Extract the [x, y] coordinate from the center of the cell holding the provided text.  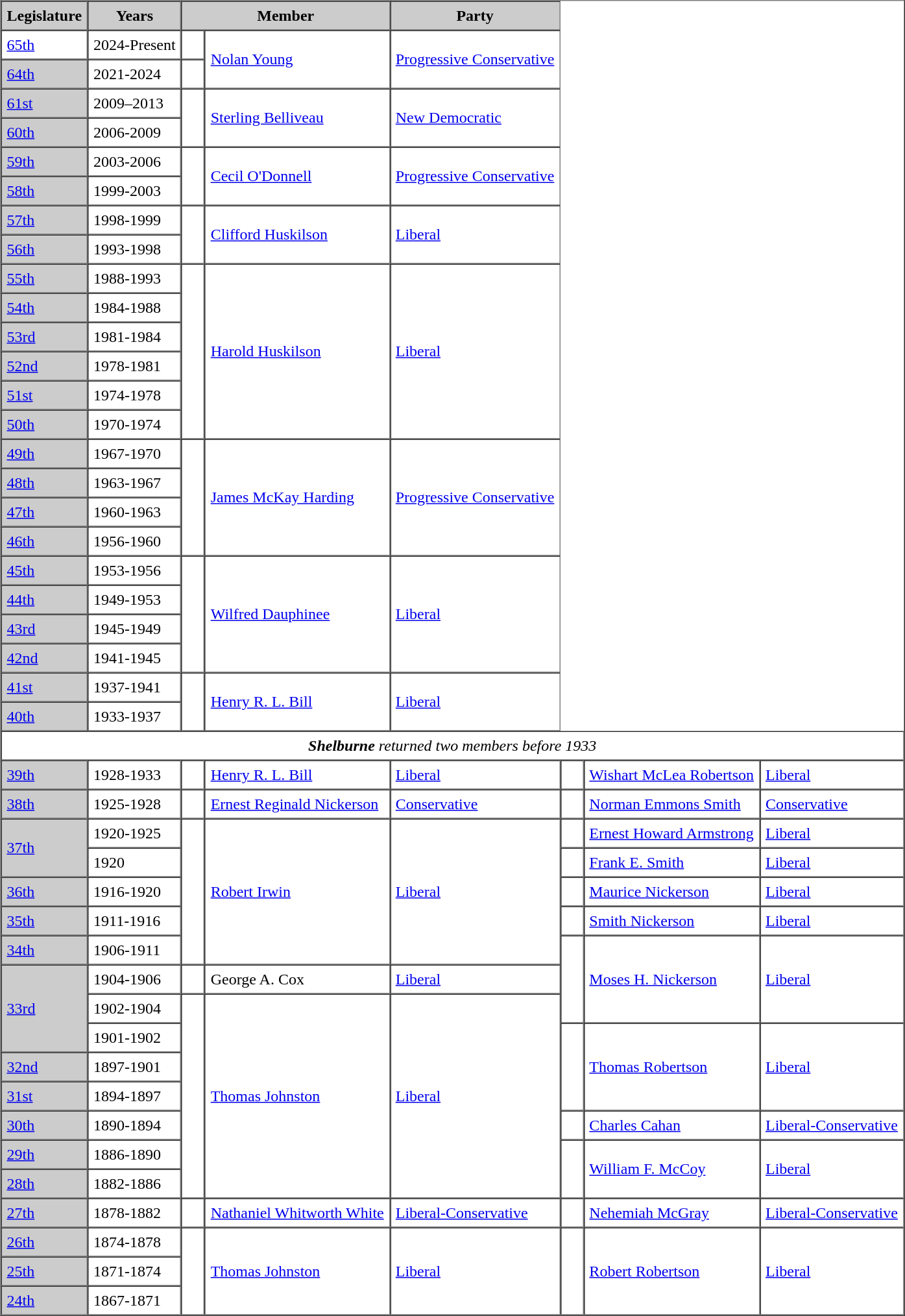
25th [45, 1271]
Charles Cahan [671, 1125]
42nd [45, 658]
52nd [45, 366]
1920-1925 [135, 833]
54th [45, 308]
55th [45, 278]
47th [45, 511]
Wilfred Dauphinee [297, 614]
William F. McCoy [671, 1169]
1894-1897 [135, 1095]
Party [475, 16]
Moses H. Nickerson [671, 980]
2009–2013 [135, 103]
34th [45, 950]
1970-1974 [135, 424]
2006-2009 [135, 132]
1937-1941 [135, 687]
1902-1904 [135, 1008]
1941-1945 [135, 658]
Harold Huskilson [297, 351]
44th [45, 600]
1967-1970 [135, 453]
45th [45, 570]
43rd [45, 628]
Nehemiah McGray [671, 1212]
1963-1967 [135, 483]
2003-2006 [135, 161]
Ernest Reginald Nickerson [297, 803]
48th [45, 483]
1978-1981 [135, 366]
1871-1874 [135, 1271]
28th [45, 1184]
51st [45, 395]
Robert Irwin [297, 892]
1882-1886 [135, 1184]
26th [45, 1242]
Nathaniel Whitworth White [297, 1212]
New Democratic [475, 117]
31st [45, 1095]
1974-1978 [135, 395]
58th [45, 191]
32nd [45, 1067]
Wishart McLea Robertson [671, 775]
1928-1933 [135, 775]
Smith Nickerson [671, 920]
1906-1911 [135, 950]
1911-1916 [135, 920]
Robert Robertson [671, 1272]
George A. Cox [297, 979]
Sterling Belliveau [297, 117]
2021-2024 [135, 74]
30th [45, 1125]
Nolan Young [297, 59]
1897-1901 [135, 1067]
65th [45, 44]
1933-1937 [135, 716]
Shelburne returned two members before 1933 [453, 745]
1878-1882 [135, 1212]
Frank E. Smith [671, 862]
41st [45, 687]
1999-2003 [135, 191]
59th [45, 161]
Member [285, 16]
2024-Present [135, 44]
60th [45, 132]
1904-1906 [135, 979]
Years [135, 16]
37th [45, 848]
1925-1928 [135, 803]
Thomas Robertson [671, 1067]
1886-1890 [135, 1154]
50th [45, 424]
64th [45, 74]
56th [45, 249]
38th [45, 803]
Clifford Huskilson [297, 234]
1960-1963 [135, 511]
1867-1871 [135, 1300]
1890-1894 [135, 1125]
57th [45, 219]
40th [45, 716]
1945-1949 [135, 628]
1916-1920 [135, 892]
29th [45, 1154]
Cecil O'Donnell [297, 176]
1988-1993 [135, 278]
35th [45, 920]
46th [45, 541]
1981-1984 [135, 336]
49th [45, 453]
Ernest Howard Armstrong [671, 833]
1984-1988 [135, 308]
1874-1878 [135, 1242]
1998-1999 [135, 219]
24th [45, 1300]
53rd [45, 336]
36th [45, 892]
1953-1956 [135, 570]
Norman Emmons Smith [671, 803]
James McKay Harding [297, 497]
33rd [45, 1008]
1949-1953 [135, 600]
39th [45, 775]
1956-1960 [135, 541]
27th [45, 1212]
Legislature [45, 16]
61st [45, 103]
1993-1998 [135, 249]
1920 [135, 862]
1901-1902 [135, 1037]
Maurice Nickerson [671, 892]
